From the cell containing the given text, extract its center point as (X, Y) coordinate. 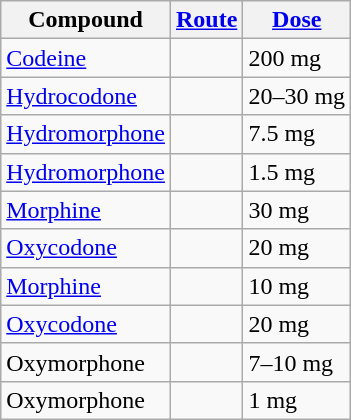
200 mg (297, 58)
30 mg (297, 210)
7–10 mg (297, 362)
1 mg (297, 400)
1.5 mg (297, 172)
Hydrocodone (86, 96)
10 mg (297, 286)
Dose (297, 20)
Codeine (86, 58)
Compound (86, 20)
20–30 mg (297, 96)
7.5 mg (297, 134)
Route (206, 20)
